Extract the [x, y] coordinate from the center of the cell holding the provided text.  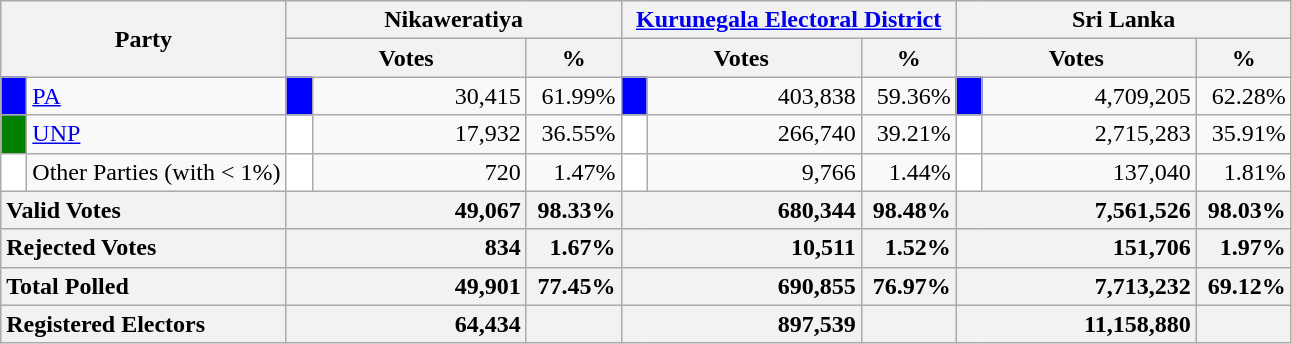
98.48% [908, 210]
36.55% [574, 134]
690,855 [741, 286]
30,415 [419, 96]
1.81% [1244, 172]
76.97% [908, 286]
1.44% [908, 172]
720 [419, 172]
9,766 [754, 172]
Registered Electors [144, 324]
7,713,232 [1076, 286]
PA [156, 96]
49,901 [406, 286]
Valid Votes [144, 210]
834 [406, 248]
137,040 [1089, 172]
266,740 [754, 134]
UNP [156, 134]
Total Polled [144, 286]
403,838 [754, 96]
Nikaweratiya [454, 20]
1.97% [1244, 248]
1.47% [574, 172]
39.21% [908, 134]
77.45% [574, 286]
17,932 [419, 134]
61.99% [574, 96]
1.52% [908, 248]
Rejected Votes [144, 248]
98.33% [574, 210]
64,434 [406, 324]
151,706 [1076, 248]
11,158,880 [1076, 324]
Party [144, 39]
62.28% [1244, 96]
10,511 [741, 248]
Sri Lanka [1124, 20]
1.67% [574, 248]
35.91% [1244, 134]
98.03% [1244, 210]
49,067 [406, 210]
7,561,526 [1076, 210]
Kurunegala Electoral District [788, 20]
680,344 [741, 210]
Other Parties (with < 1%) [156, 172]
59.36% [908, 96]
897,539 [741, 324]
2,715,283 [1089, 134]
4,709,205 [1089, 96]
69.12% [1244, 286]
